Extract the (X, Y) coordinate from the center of the cell holding the provided text.  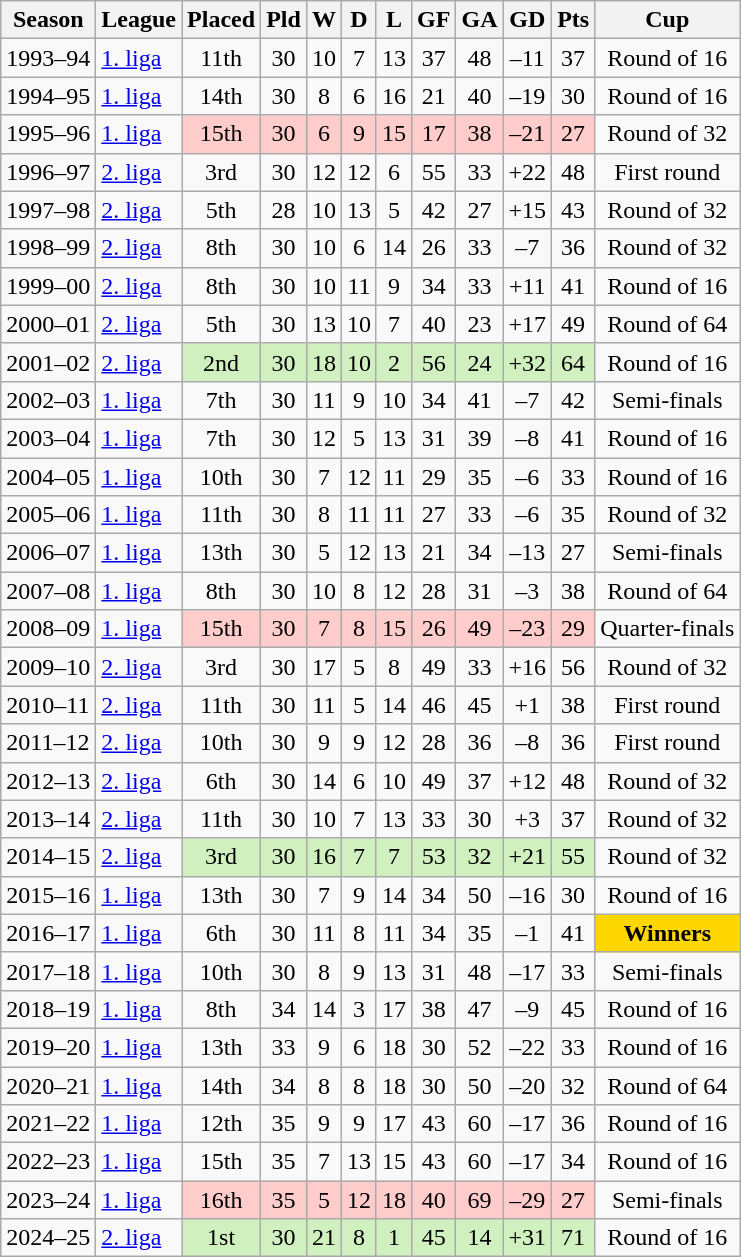
+15 (528, 210)
2014–15 (48, 857)
2003–04 (48, 438)
–21 (528, 134)
–13 (528, 553)
1993–94 (48, 58)
69 (480, 1200)
Season (48, 20)
2024–25 (48, 1238)
Pts (574, 20)
D (358, 20)
16th (222, 1200)
+11 (528, 286)
39 (480, 438)
1997–98 (48, 210)
2nd (222, 362)
1998–99 (48, 248)
1999–00 (48, 286)
–1 (528, 933)
2004–05 (48, 477)
2 (394, 362)
2011–12 (48, 743)
–23 (528, 629)
1994–95 (48, 96)
–16 (528, 895)
71 (574, 1238)
Placed (222, 20)
64 (574, 362)
+32 (528, 362)
12th (222, 1124)
47 (480, 1009)
2023–24 (48, 1200)
46 (434, 705)
+17 (528, 324)
23 (480, 324)
Pld (284, 20)
League (139, 20)
+31 (528, 1238)
–19 (528, 96)
2018–19 (48, 1009)
2017–18 (48, 971)
2007–08 (48, 591)
+1 (528, 705)
2008–09 (48, 629)
GD (528, 20)
53 (434, 857)
Winners (668, 933)
1996–97 (48, 172)
–20 (528, 1085)
+3 (528, 819)
3 (358, 1009)
2022–23 (48, 1162)
2012–13 (48, 781)
Cup (668, 20)
–22 (528, 1047)
1995–96 (48, 134)
2001–02 (48, 362)
2019–20 (48, 1047)
52 (480, 1047)
+22 (528, 172)
2015–16 (48, 895)
Quarter-finals (668, 629)
2006–07 (48, 553)
24 (480, 362)
–29 (528, 1200)
1 (394, 1238)
W (324, 20)
2002–03 (48, 400)
–3 (528, 591)
2020–21 (48, 1085)
2000–01 (48, 324)
2009–10 (48, 667)
2010–11 (48, 705)
GF (434, 20)
2021–22 (48, 1124)
L (394, 20)
1st (222, 1238)
–9 (528, 1009)
–11 (528, 58)
GA (480, 20)
+12 (528, 781)
+21 (528, 857)
2005–06 (48, 515)
2013–14 (48, 819)
2016–17 (48, 933)
+16 (528, 667)
